For the text-containing cell, return its midpoint in (x, y) coordinate format. 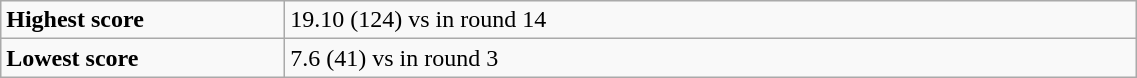
19.10 (124) vs in round 14 (711, 20)
Lowest score (143, 58)
7.6 (41) vs in round 3 (711, 58)
Highest score (143, 20)
